Find where the given text appears and provide that cell's center as (x, y) coordinate. 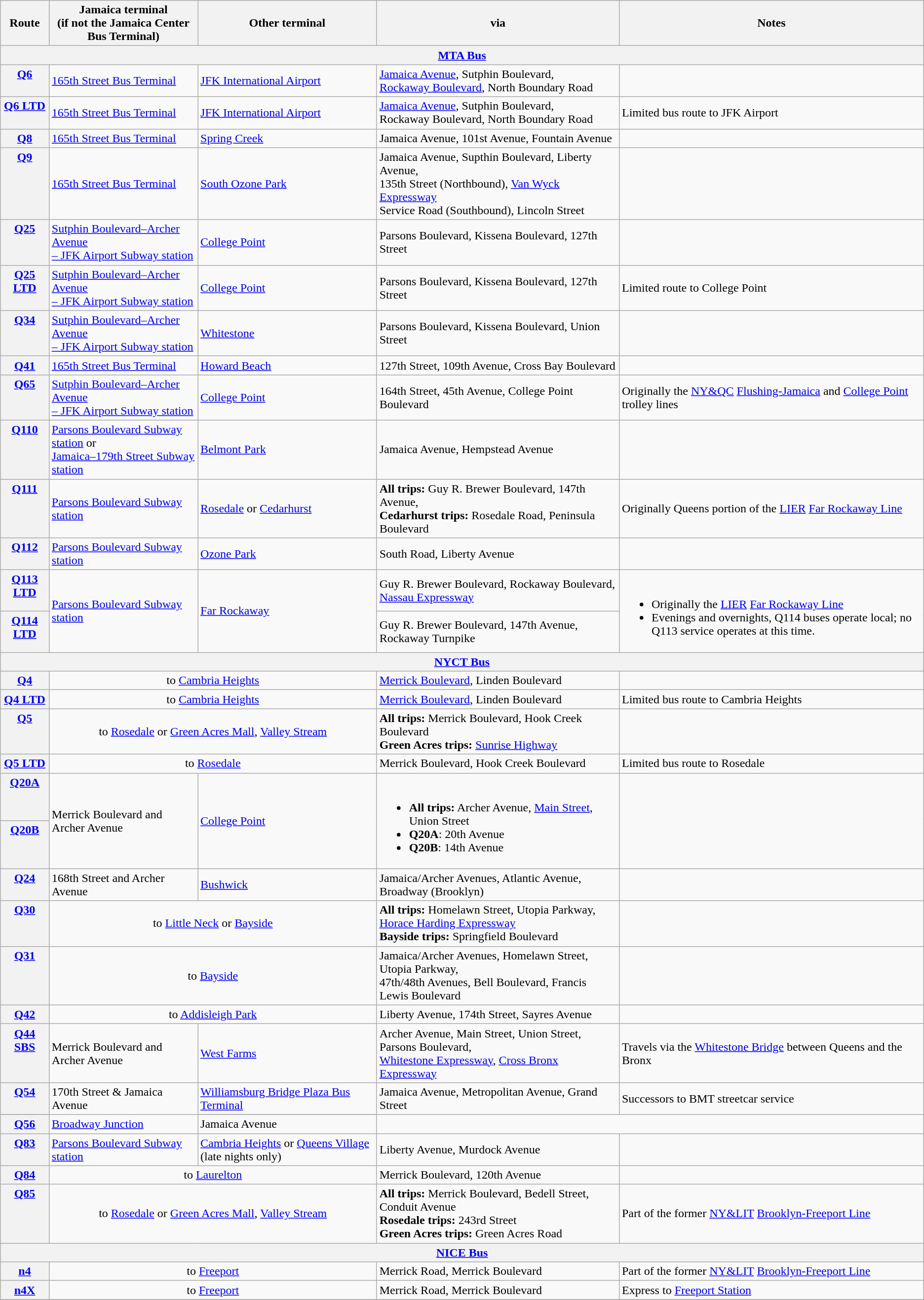
Q113 LTD (25, 591)
Q8 (25, 138)
Howard Beach (287, 365)
Belmont Park (287, 449)
Q25 (25, 242)
Q114 LTD (25, 632)
Jamaica/Archer Avenues, Atlantic Avenue, Broadway (Brooklyn) (498, 884)
Guy R. Brewer Boulevard, Rockaway Boulevard,Nassau Expressway (498, 591)
Q112 (25, 554)
Merrick Boulevard, 120th Avenue (498, 1175)
n4 (25, 1271)
NICE Bus (462, 1253)
Q65 (25, 397)
South Ozone Park (287, 184)
n4X (25, 1290)
Limited route to College Point (771, 288)
170th Street & Jamaica Avenue (123, 1099)
Jamaica Avenue, 101st Avenue, Fountain Avenue (498, 138)
Jamaica Avenue, Hempstead Avenue (498, 449)
Travels via the Whitestone Bridge between Queens and the Bronx (771, 1053)
Q54 (25, 1099)
Route (25, 23)
Q44 SBS (25, 1053)
Originally the LIER Far Rockaway LineEvenings and overnights, Q114 buses operate local; no Q113 service operates at this time. (771, 611)
Q20B (25, 845)
to Laurelton (213, 1175)
Q4 LTD (25, 699)
Q5 (25, 731)
Q111 (25, 508)
Q5 LTD (25, 764)
All trips: Homelawn Street, Utopia Parkway, Horace Harding Expressway Bayside trips: Springfield Boulevard (498, 923)
Originally Queens portion of the LIER Far Rockaway Line (771, 508)
Q34 (25, 333)
Liberty Avenue, Murdock Avenue (498, 1149)
127th Street, 109th Avenue, Cross Bay Boulevard (498, 365)
Notes (771, 23)
Parsons Boulevard, Kissena Boulevard, Union Street (498, 333)
Q25 LTD (25, 288)
Q6 LTD (25, 113)
164th Street, 45th Avenue, College Point Boulevard (498, 397)
Rosedale or Cedarhurst (287, 508)
Q9 (25, 184)
Whitestone (287, 333)
Limited bus route to Cambria Heights (771, 699)
Jamaica Avenue, Supthin Boulevard, Liberty Avenue,135th Street (Northbound), Van Wyck ExpresswayService Road (Southbound), Lincoln Street (498, 184)
Originally the NY&QC Flushing-Jamaica and College Point trolley lines (771, 397)
Ozone Park (287, 554)
Q56 (25, 1124)
168th Street and Archer Avenue (123, 884)
to Little Neck or Bayside (213, 923)
to Bayside (213, 975)
to Addisleigh Park (213, 1014)
Q24 (25, 884)
Limited bus route to JFK Airport (771, 113)
Jamaica/Archer Avenues, Homelawn Street, Utopia Parkway,47th/48th Avenues, Bell Boulevard, Francis Lewis Boulevard (498, 975)
Jamaica terminal(if not the Jamaica Center Bus Terminal) (123, 23)
to Rosedale (213, 764)
Q42 (25, 1014)
MTA Bus (462, 55)
Jamaica Avenue (287, 1124)
All trips: Merrick Boulevard, Bedell Street, Conduit Avenue Rosedale trips: 243rd Street Green Acres trips: Green Acres Road (498, 1214)
Williamsburg Bridge Plaza Bus Terminal (287, 1099)
Cambria Heights or Queens Village (late nights only) (287, 1149)
Broadway Junction (123, 1124)
Q30 (25, 923)
Q6 (25, 81)
Q83 (25, 1149)
Successors to BMT streetcar service (771, 1099)
Q110 (25, 449)
Spring Creek (287, 138)
Q41 (25, 365)
Q85 (25, 1214)
Limited bus route to Rosedale (771, 764)
Other terminal (287, 23)
Far Rockaway (287, 611)
South Road, Liberty Avenue (498, 554)
All trips: Guy R. Brewer Boulevard, 147th Avenue,Cedarhurst trips: Rosedale Road, Peninsula Boulevard (498, 508)
Q4 (25, 681)
Archer Avenue, Main Street, Union Street, Parsons Boulevard,Whitestone Expressway, Cross Bronx Expressway (498, 1053)
Bushwick (287, 884)
via (498, 23)
Liberty Avenue, 174th Street, Sayres Avenue (498, 1014)
All trips: Archer Avenue, Main Street, Union StreetQ20A: 20th AvenueQ20B: 14th Avenue (498, 821)
Express to Freeport Station (771, 1290)
Guy R. Brewer Boulevard, 147th Avenue, Rockaway Turnpike (498, 632)
Q20A (25, 797)
Q84 (25, 1175)
Parsons Boulevard Subway station orJamaica–179th Street Subway station (123, 449)
West Farms (287, 1053)
Merrick Boulevard, Hook Creek Boulevard (498, 764)
All trips: Merrick Boulevard, Hook Creek Boulevard Green Acres trips: Sunrise Highway (498, 731)
Jamaica Avenue, Metropolitan Avenue, Grand Street (498, 1099)
NYCT Bus (462, 662)
Q31 (25, 975)
